Output the [x, y] coordinate of the center of the cell containing the given text.  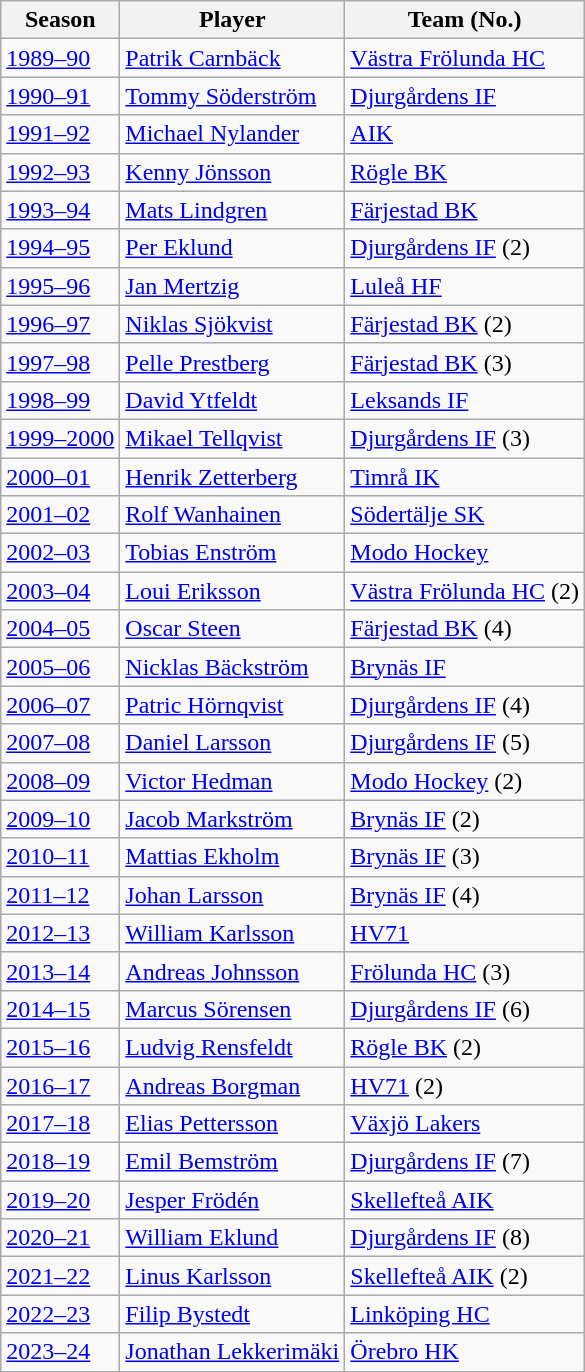
Djurgårdens IF (2) [465, 248]
Frölunda HC (3) [465, 971]
Daniel Larsson [232, 743]
1995–96 [60, 286]
2000–01 [60, 477]
2013–14 [60, 971]
2001–02 [60, 515]
2014–15 [60, 1009]
1998–99 [60, 400]
Djurgårdens IF (8) [465, 1238]
Skellefteå AIK [465, 1200]
Djurgårdens IF (7) [465, 1162]
2007–08 [60, 743]
2018–19 [60, 1162]
HV71 (2) [465, 1085]
Skellefteå AIK (2) [465, 1276]
Linus Karlsson [232, 1276]
Jacob Markström [232, 819]
David Ytfeldt [232, 400]
Linköping HC [465, 1314]
Tommy Söderström [232, 96]
1990–91 [60, 96]
Mats Lindgren [232, 210]
1993–94 [60, 210]
Djurgårdens IF (3) [465, 438]
Modo Hockey (2) [465, 781]
Jesper Frödén [232, 1200]
2021–22 [60, 1276]
1997–98 [60, 362]
2016–17 [60, 1085]
2002–03 [60, 553]
Jan Mertzig [232, 286]
1994–95 [60, 248]
Niklas Sjökvist [232, 324]
Michael Nylander [232, 134]
Ludvig Rensfeldt [232, 1047]
Luleå HF [465, 286]
Elias Pettersson [232, 1124]
Victor Hedman [232, 781]
Johan Larsson [232, 895]
Brynäs IF (4) [465, 895]
Jonathan Lekkerimäki [232, 1352]
2010–11 [60, 857]
Kenny Jönsson [232, 172]
2012–13 [60, 933]
Emil Bemström [232, 1162]
1989–90 [60, 58]
2011–12 [60, 895]
Andreas Borgman [232, 1085]
Player [232, 20]
Nicklas Bäckström [232, 667]
Djurgårdens IF (5) [465, 743]
2022–23 [60, 1314]
Team (No.) [465, 20]
Västra Frölunda HC (2) [465, 591]
William Eklund [232, 1238]
Rolf Wanhainen [232, 515]
Andreas Johnsson [232, 971]
Färjestad BK (3) [465, 362]
2004–05 [60, 629]
2009–10 [60, 819]
Örebro HK [465, 1352]
Filip Bystedt [232, 1314]
Djurgårdens IF [465, 96]
2006–07 [60, 705]
2020–21 [60, 1238]
AIK [465, 134]
2015–16 [60, 1047]
Patrik Carnbäck [232, 58]
Färjestad BK (4) [465, 629]
2008–09 [60, 781]
Per Eklund [232, 248]
Timrå IK [465, 477]
Tobias Enström [232, 553]
Växjö Lakers [465, 1124]
Södertälje SK [465, 515]
2017–18 [60, 1124]
Mikael Tellqvist [232, 438]
1992–93 [60, 172]
Mattias Ekholm [232, 857]
2005–06 [60, 667]
Djurgårdens IF (4) [465, 705]
Modo Hockey [465, 553]
2003–04 [60, 591]
1991–92 [60, 134]
Leksands IF [465, 400]
1996–97 [60, 324]
1999–2000 [60, 438]
2019–20 [60, 1200]
Rögle BK (2) [465, 1047]
2023–24 [60, 1352]
Brynäs IF (2) [465, 819]
HV71 [465, 933]
Pelle Prestberg [232, 362]
Brynäs IF (3) [465, 857]
Rögle BK [465, 172]
Färjestad BK (2) [465, 324]
Season [60, 20]
Marcus Sörensen [232, 1009]
Patric Hörnqvist [232, 705]
Henrik Zetterberg [232, 477]
William Karlsson [232, 933]
Västra Frölunda HC [465, 58]
Oscar Steen [232, 629]
Brynäs IF [465, 667]
Färjestad BK [465, 210]
Djurgårdens IF (6) [465, 1009]
Loui Eriksson [232, 591]
